Return the [X, Y] coordinate for the center point of the cell that contains the specified text.  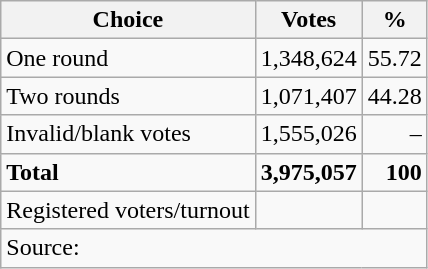
3,975,057 [308, 172]
Two rounds [128, 96]
1,071,407 [308, 96]
Total [128, 172]
44.28 [394, 96]
55.72 [394, 58]
Invalid/blank votes [128, 134]
1,348,624 [308, 58]
100 [394, 172]
% [394, 20]
Source: [214, 248]
Votes [308, 20]
One round [128, 58]
– [394, 134]
Choice [128, 20]
1,555,026 [308, 134]
Registered voters/turnout [128, 210]
